Locate the cell with the specified text and output its [x, y] center coordinate. 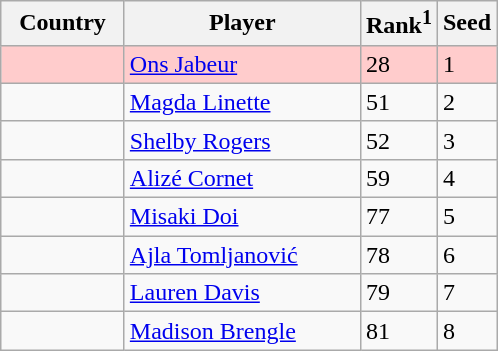
2 [466, 102]
28 [398, 64]
6 [466, 255]
81 [398, 331]
Misaki Doi [242, 217]
1 [466, 64]
Player [242, 24]
Ons Jabeur [242, 64]
3 [466, 140]
Lauren Davis [242, 293]
Seed [466, 24]
Country [63, 24]
8 [466, 331]
79 [398, 293]
Alizé Cornet [242, 178]
Shelby Rogers [242, 140]
78 [398, 255]
Magda Linette [242, 102]
52 [398, 140]
5 [466, 217]
7 [466, 293]
51 [398, 102]
4 [466, 178]
Rank1 [398, 24]
Madison Brengle [242, 331]
59 [398, 178]
77 [398, 217]
Ajla Tomljanović [242, 255]
